Detect which cell encompasses the target text, then output its (X, Y) center coordinate. 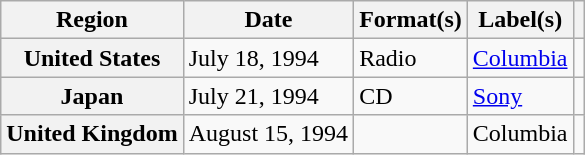
United Kingdom (92, 134)
Region (92, 20)
Date (268, 20)
Sony (520, 96)
United States (92, 58)
July 18, 1994 (268, 58)
Format(s) (411, 20)
Radio (411, 58)
July 21, 1994 (268, 96)
CD (411, 96)
Label(s) (520, 20)
August 15, 1994 (268, 134)
Japan (92, 96)
